Identify which cell holds the provided text, then report its (x, y) central coordinate. 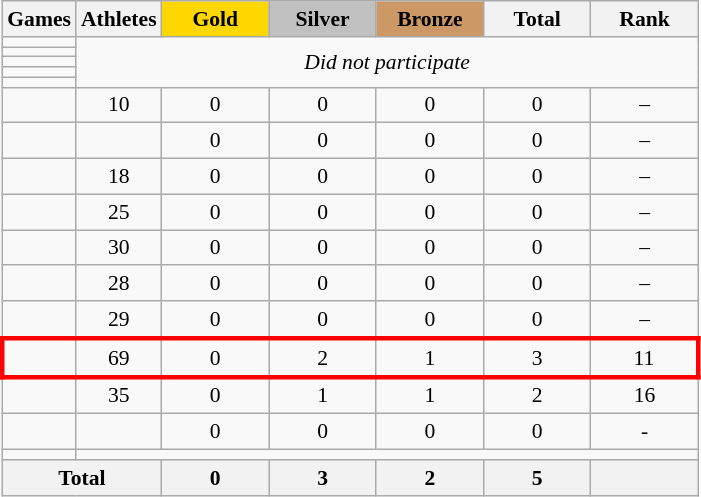
Silver (322, 19)
- (644, 432)
29 (119, 320)
28 (119, 284)
10 (119, 105)
Rank (644, 19)
Games (39, 19)
16 (644, 396)
35 (119, 396)
5 (538, 478)
Gold (216, 19)
11 (644, 358)
30 (119, 248)
18 (119, 177)
Athletes (119, 19)
Did not participate (387, 62)
25 (119, 212)
Bronze (430, 19)
69 (119, 358)
